Capture the cell that displays the provided text and extract its [x, y] central coordinate. 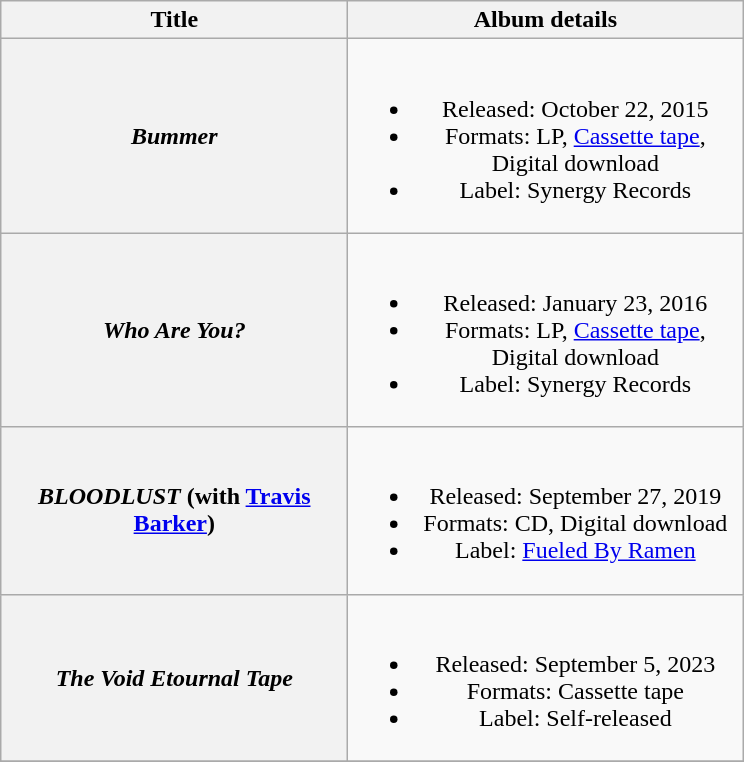
Who Are You? [174, 330]
Released: October 22, 2015Formats: LP, Cassette tape, Digital downloadLabel: Synergy Records [546, 136]
Released: September 5, 2023Formats: Cassette tapeLabel: Self-released [546, 678]
The Void Etournal Tape [174, 678]
Album details [546, 20]
Released: September 27, 2019Formats: CD, Digital downloadLabel: Fueled By Ramen [546, 510]
Bummer [174, 136]
Released: January 23, 2016Formats: LP, Cassette tape, Digital downloadLabel: Synergy Records [546, 330]
Title [174, 20]
BLOODLUST (with Travis Barker) [174, 510]
